Detect which cell encompasses the target text, then output its (X, Y) center coordinate. 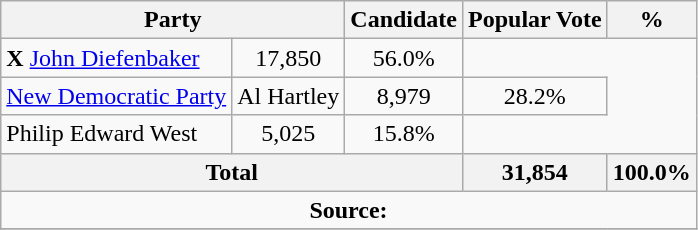
Total (232, 172)
Philip Edward West (116, 134)
56.0% (404, 58)
100.0% (652, 172)
28.2% (536, 96)
Al Hartley (288, 96)
% (652, 20)
X John Diefenbaker (116, 58)
Candidate (404, 20)
17,850 (288, 58)
5,025 (288, 134)
15.8% (404, 134)
Party (173, 20)
Popular Vote (536, 20)
8,979 (404, 96)
Source: (348, 210)
New Democratic Party (116, 96)
31,854 (536, 172)
